Return [x, y] of the center of cell containing provided text 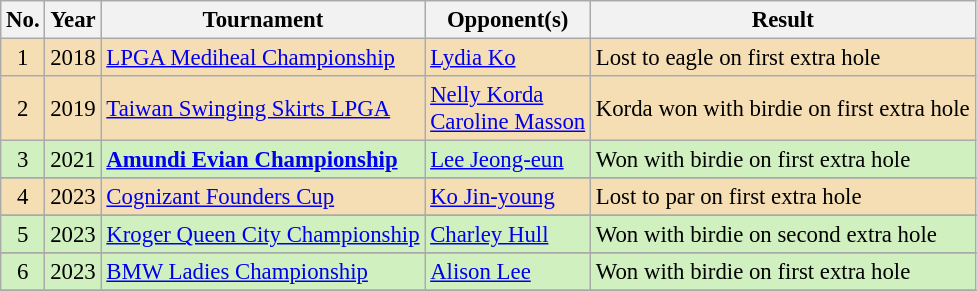
Kroger Queen City Championship [263, 235]
Opponent(s) [508, 20]
Amundi Evian Championship [263, 160]
Korda won with birdie on first extra hole [782, 108]
4 [23, 197]
Tournament [263, 20]
Won with birdie on second extra hole [782, 235]
3 [23, 160]
5 [23, 235]
Ko Jin-young [508, 197]
2019 [73, 108]
Nelly Korda Caroline Masson [508, 108]
LPGA Mediheal Championship [263, 58]
Lost to par on first extra hole [782, 197]
Cognizant Founders Cup [263, 197]
Won with birdie on first extra hole [782, 160]
2 [23, 108]
2021 [73, 160]
Result [782, 20]
Lost to eagle on first extra hole [782, 58]
Lee Jeong-eun [508, 160]
No. [23, 20]
Year [73, 20]
Taiwan Swinging Skirts LPGA [263, 108]
Charley Hull [508, 235]
1 [23, 58]
2018 [73, 58]
Lydia Ko [508, 58]
